Identify which cell holds the provided text, then report its [X, Y] central coordinate. 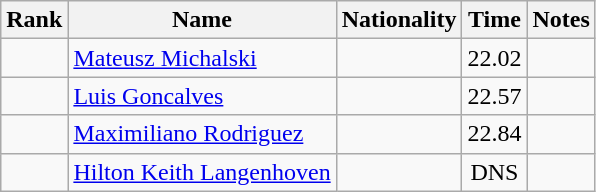
Luis Goncalves [202, 96]
DNS [494, 172]
Name [202, 20]
Time [494, 20]
Maximiliano Rodriguez [202, 134]
22.57 [494, 96]
22.02 [494, 58]
Notes [561, 20]
Rank [34, 20]
22.84 [494, 134]
Mateusz Michalski [202, 58]
Hilton Keith Langenhoven [202, 172]
Nationality [399, 20]
